Extract the [x, y] coordinate from the center of the cell holding the provided text.  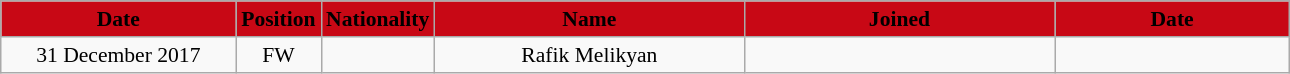
Name [589, 19]
31 December 2017 [118, 55]
FW [278, 55]
Nationality [378, 19]
Rafik Melikyan [589, 55]
Joined [899, 19]
Position [278, 19]
